From the cell containing the given text, extract its center point as (X, Y) coordinate. 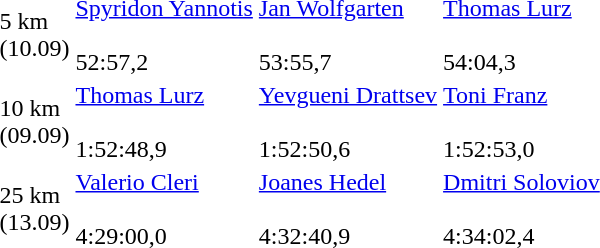
Yevgueni Drattsev 1:52:50,6 (348, 122)
Thomas Lurz 1:52:48,9 (164, 122)
